Detect which cell encompasses the target text, then output its (X, Y) center coordinate. 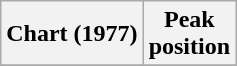
Chart (1977) (72, 34)
Peak position (189, 34)
